Determine the (X, Y) coordinate at the center of the cell enclosing the given text.  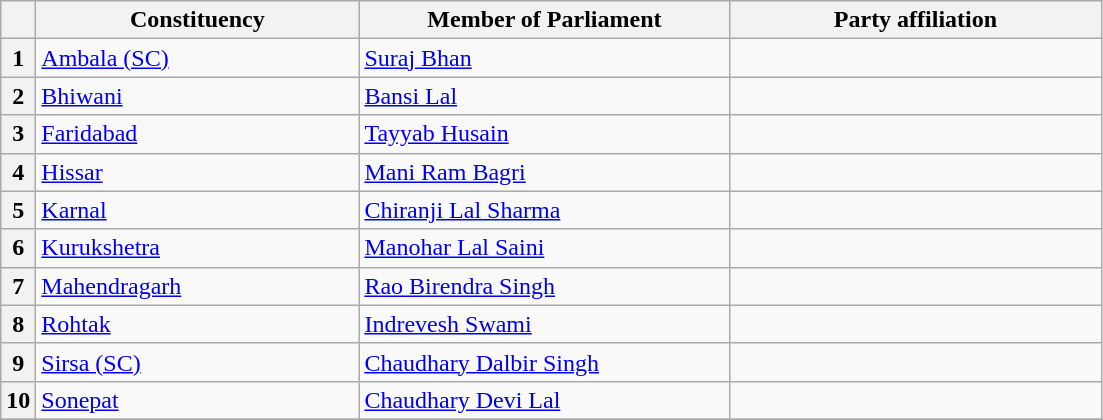
Ambala (SC) (198, 58)
4 (18, 172)
9 (18, 362)
Sonepat (198, 400)
Manohar Lal Saini (544, 248)
Kurukshetra (198, 248)
Karnal (198, 210)
Bhiwani (198, 96)
Suraj Bhan (544, 58)
Rao Birendra Singh (544, 286)
Chaudhary Devi Lal (544, 400)
Constituency (198, 20)
Chaudhary Dalbir Singh (544, 362)
Hissar (198, 172)
Bansi Lal (544, 96)
5 (18, 210)
Member of Parliament (544, 20)
2 (18, 96)
10 (18, 400)
6 (18, 248)
Indrevesh Swami (544, 324)
Party affiliation (916, 20)
3 (18, 134)
Mahendragarh (198, 286)
Rohtak (198, 324)
8 (18, 324)
1 (18, 58)
Mani Ram Bagri (544, 172)
7 (18, 286)
Tayyab Husain (544, 134)
Chiranji Lal Sharma (544, 210)
Faridabad (198, 134)
Sirsa (SC) (198, 362)
